From the cell containing the given text, extract its center point as [X, Y] coordinate. 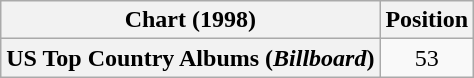
Chart (1998) [190, 20]
53 [427, 58]
US Top Country Albums (Billboard) [190, 58]
Position [427, 20]
